Search for the cell housing the specified text and yield its (x, y) center coordinate. 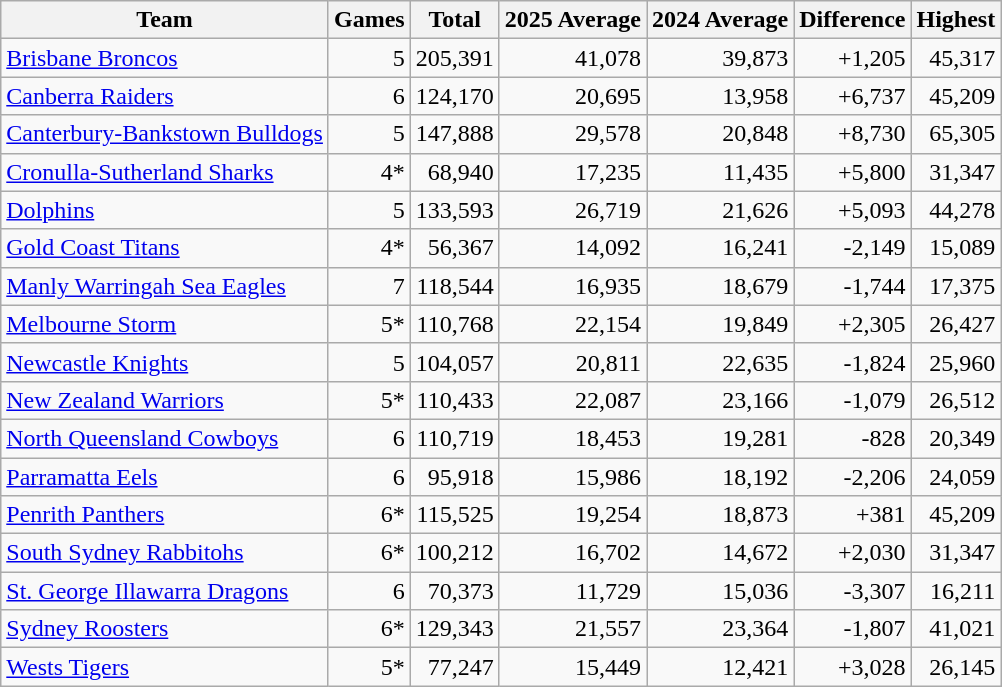
20,811 (572, 362)
20,349 (956, 438)
129,343 (454, 629)
21,626 (720, 210)
19,849 (720, 324)
+5,093 (852, 210)
23,166 (720, 400)
Wests Tigers (165, 667)
-1,079 (852, 400)
205,391 (454, 58)
19,254 (572, 515)
-1,824 (852, 362)
115,525 (454, 515)
39,873 (720, 58)
-1,807 (852, 629)
-2,206 (852, 477)
2024 Average (720, 20)
25,960 (956, 362)
Manly Warringah Sea Eagles (165, 286)
15,986 (572, 477)
22,635 (720, 362)
11,435 (720, 172)
Canberra Raiders (165, 96)
Melbourne Storm (165, 324)
26,719 (572, 210)
22,154 (572, 324)
18,679 (720, 286)
15,036 (720, 591)
68,940 (454, 172)
16,935 (572, 286)
Difference (852, 20)
18,192 (720, 477)
20,848 (720, 134)
11,729 (572, 591)
Parramatta Eels (165, 477)
110,433 (454, 400)
Dolphins (165, 210)
2025 Average (572, 20)
45,317 (956, 58)
Games (369, 20)
118,544 (454, 286)
Team (165, 20)
104,057 (454, 362)
+8,730 (852, 134)
-828 (852, 438)
19,281 (720, 438)
Highest (956, 20)
7 (369, 286)
26,145 (956, 667)
Brisbane Broncos (165, 58)
41,021 (956, 629)
17,235 (572, 172)
-2,149 (852, 248)
South Sydney Rabbitohs (165, 553)
41,078 (572, 58)
Total (454, 20)
13,958 (720, 96)
+5,800 (852, 172)
56,367 (454, 248)
+1,205 (852, 58)
110,768 (454, 324)
+2,030 (852, 553)
29,578 (572, 134)
Canterbury-Bankstown Bulldogs (165, 134)
+3,028 (852, 667)
Newcastle Knights (165, 362)
17,375 (956, 286)
21,557 (572, 629)
20,695 (572, 96)
-3,307 (852, 591)
77,247 (454, 667)
124,170 (454, 96)
24,059 (956, 477)
Penrith Panthers (165, 515)
44,278 (956, 210)
22,087 (572, 400)
Cronulla-Sutherland Sharks (165, 172)
26,427 (956, 324)
15,089 (956, 248)
15,449 (572, 667)
-1,744 (852, 286)
+2,305 (852, 324)
18,453 (572, 438)
New Zealand Warriors (165, 400)
16,211 (956, 591)
Gold Coast Titans (165, 248)
North Queensland Cowboys (165, 438)
16,241 (720, 248)
14,672 (720, 553)
147,888 (454, 134)
65,305 (956, 134)
70,373 (454, 591)
110,719 (454, 438)
St. George Illawarra Dragons (165, 591)
100,212 (454, 553)
16,702 (572, 553)
12,421 (720, 667)
+381 (852, 515)
Sydney Roosters (165, 629)
95,918 (454, 477)
23,364 (720, 629)
133,593 (454, 210)
18,873 (720, 515)
+6,737 (852, 96)
26,512 (956, 400)
14,092 (572, 248)
